Return (X, Y) of the center of cell containing provided text 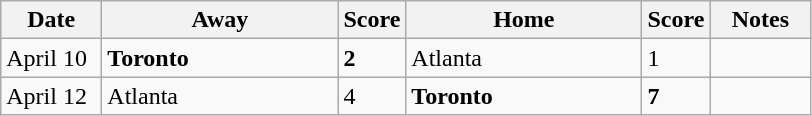
7 (676, 96)
Home (524, 20)
Notes (760, 20)
4 (372, 96)
April 12 (52, 96)
Date (52, 20)
2 (372, 58)
Away (220, 20)
April 10 (52, 58)
1 (676, 58)
